Provide the (x, y) coordinate of the cell's center where the given text is located.  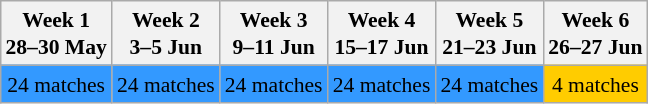
Week 39–11 Jun (274, 33)
4 matches (595, 84)
Week 626–27 Jun (595, 33)
Week 415–17 Jun (382, 33)
Week 128–30 May (56, 33)
Week 23–5 Jun (166, 33)
Week 521–23 Jun (489, 33)
